Return [X, Y] of the center of cell containing provided text 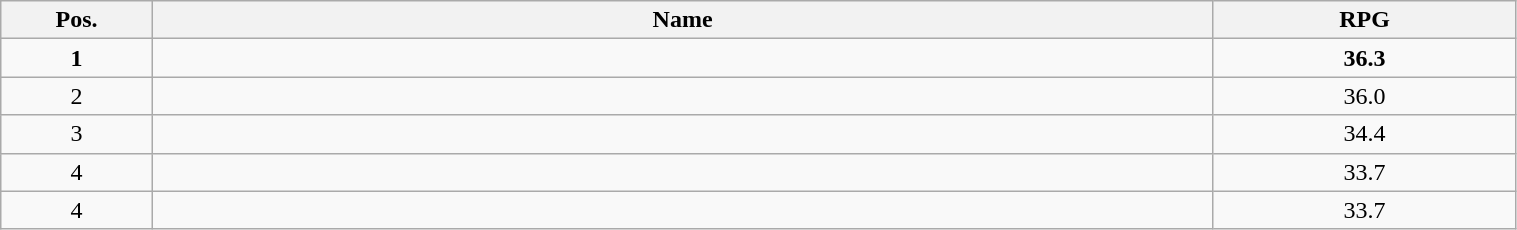
2 [77, 96]
34.4 [1364, 134]
36.0 [1364, 96]
3 [77, 134]
Name [682, 20]
RPG [1364, 20]
36.3 [1364, 58]
1 [77, 58]
Pos. [77, 20]
